Detect which cell encompasses the target text, then output its [X, Y] center coordinate. 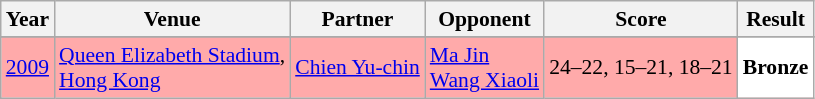
Bronze [776, 68]
Chien Yu-chin [358, 68]
Result [776, 19]
2009 [28, 68]
Venue [172, 19]
Queen Elizabeth Stadium,Hong Kong [172, 68]
Ma Jin Wang Xiaoli [484, 68]
24–22, 15–21, 18–21 [641, 68]
Opponent [484, 19]
Partner [358, 19]
Score [641, 19]
Year [28, 19]
